Capture the cell that displays the provided text and extract its [x, y] central coordinate. 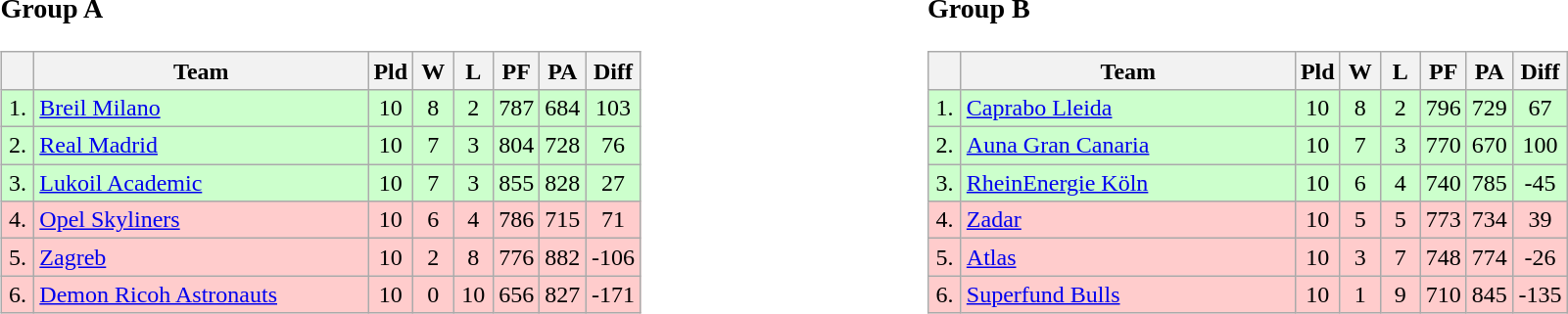
845 [1489, 294]
770 [1444, 146]
Auna Gran Canaria [1128, 146]
-106 [613, 257]
1 [1359, 294]
Demon Ricoh Astronauts [202, 294]
Real Madrid [202, 146]
828 [562, 183]
656 [517, 294]
734 [1489, 220]
785 [1489, 183]
76 [613, 146]
715 [562, 220]
-45 [1540, 183]
Zagreb [202, 257]
27 [613, 183]
Opel Skyliners [202, 220]
827 [562, 294]
Superfund Bulls [1128, 294]
-171 [613, 294]
0 [433, 294]
748 [1444, 257]
787 [517, 108]
Breil Milano [202, 108]
103 [613, 108]
855 [517, 183]
684 [562, 108]
Zadar [1128, 220]
728 [562, 146]
71 [613, 220]
-26 [1540, 257]
Atlas [1128, 257]
796 [1444, 108]
670 [1489, 146]
786 [517, 220]
9 [1401, 294]
882 [562, 257]
804 [517, 146]
67 [1540, 108]
-135 [1540, 294]
776 [517, 257]
Lukoil Academic [202, 183]
740 [1444, 183]
774 [1489, 257]
729 [1489, 108]
RheinEnergie Köln [1128, 183]
39 [1540, 220]
710 [1444, 294]
100 [1540, 146]
Caprabo Lleida [1128, 108]
773 [1444, 220]
